Search for the cell housing the specified text and yield its (x, y) center coordinate. 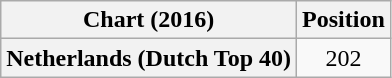
Netherlands (Dutch Top 40) (149, 58)
Position (344, 20)
202 (344, 58)
Chart (2016) (149, 20)
